Determine the (x, y) coordinate at the center of the cell enclosing the given text.  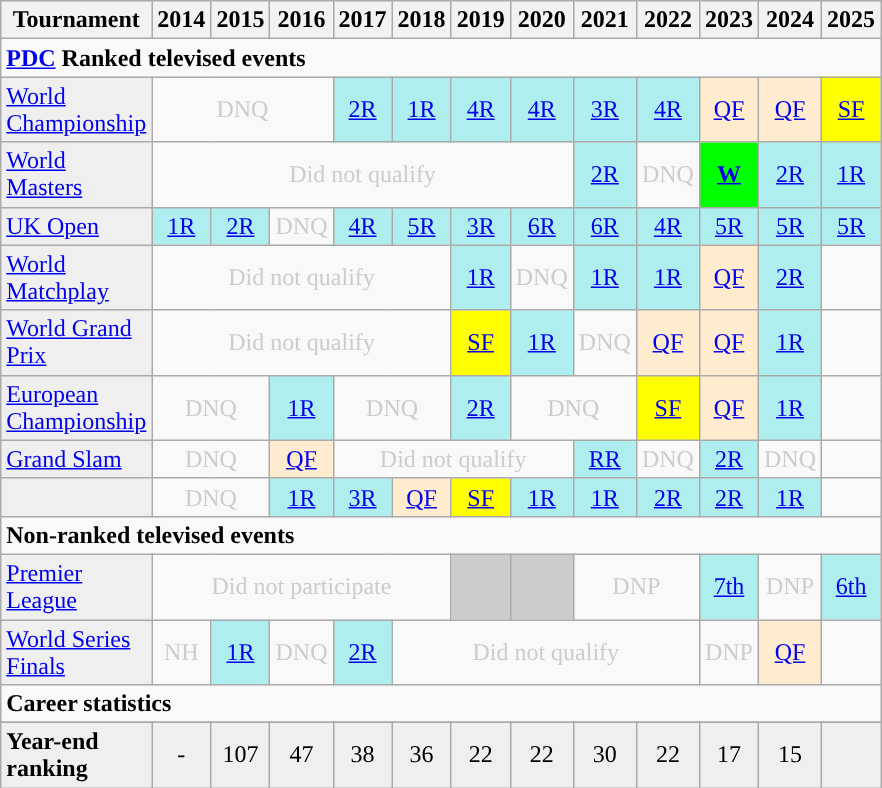
47 (302, 756)
UK Open (76, 226)
2025 (852, 20)
- (182, 756)
36 (422, 756)
World Masters (76, 174)
2023 (728, 20)
2021 (604, 20)
RR (604, 459)
Did not participate (302, 586)
2019 (480, 20)
Career statistics (441, 704)
30 (604, 756)
2020 (542, 20)
Grand Slam (76, 459)
17 (728, 756)
Non-ranked televised events (441, 535)
2024 (790, 20)
Year-end ranking (76, 756)
15 (790, 756)
European Championship (76, 408)
Premier League (76, 586)
PDC Ranked televised events (441, 58)
38 (362, 756)
World Matchplay (76, 278)
2017 (362, 20)
2016 (302, 20)
2014 (182, 20)
Tournament (76, 20)
2022 (668, 20)
6th (852, 586)
NH (182, 652)
World Series Finals (76, 652)
W (728, 174)
World Championship (76, 110)
107 (240, 756)
7th (728, 586)
2015 (240, 20)
2018 (422, 20)
World Grand Prix (76, 342)
